Search for the cell housing the specified text and yield its (X, Y) center coordinate. 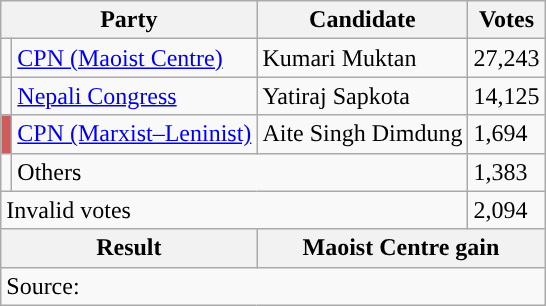
Result (129, 248)
2,094 (506, 210)
14,125 (506, 96)
Party (129, 20)
CPN (Marxist–Leninist) (134, 134)
Maoist Centre gain (401, 248)
Candidate (362, 20)
1,383 (506, 172)
1,694 (506, 134)
27,243 (506, 58)
Others (240, 172)
Nepali Congress (134, 96)
Votes (506, 20)
Invalid votes (234, 210)
Kumari Muktan (362, 58)
Source: (273, 286)
CPN (Maoist Centre) (134, 58)
Yatiraj Sapkota (362, 96)
Aite Singh Dimdung (362, 134)
